Detect which cell encompasses the target text, then output its (x, y) center coordinate. 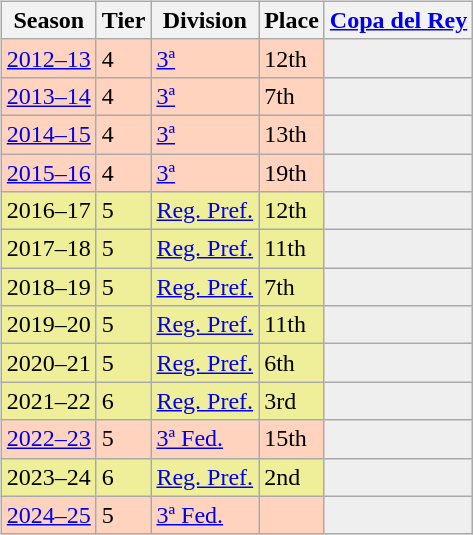
Copa del Rey (398, 20)
2012–13 (48, 58)
2017–18 (48, 249)
2019–20 (48, 325)
3rd (292, 401)
2020–21 (48, 363)
Tier (124, 20)
2018–19 (48, 287)
2nd (292, 477)
2024–25 (48, 515)
13th (292, 134)
2013–14 (48, 96)
Season (48, 20)
2014–15 (48, 134)
2021–22 (48, 401)
Division (205, 20)
19th (292, 173)
2016–17 (48, 211)
15th (292, 439)
6th (292, 363)
2023–24 (48, 477)
Place (292, 20)
2022–23 (48, 439)
2015–16 (48, 173)
